Return the [x, y] coordinate for the center point of the cell that contains the specified text.  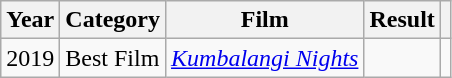
2019 [30, 58]
Film [265, 20]
Result [402, 20]
Kumbalangi Nights [265, 58]
Category [113, 20]
Year [30, 20]
Best Film [113, 58]
